Detect which cell encompasses the target text, then output its (x, y) center coordinate. 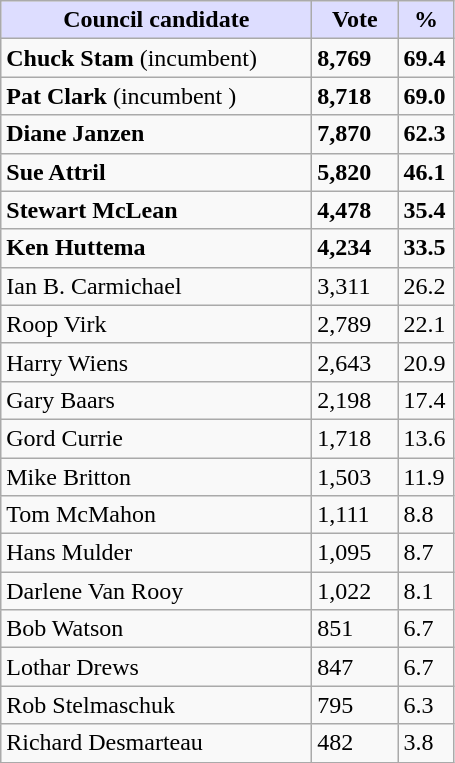
Lothar Drews (156, 667)
Hans Mulder (156, 553)
851 (355, 629)
3.8 (426, 743)
482 (355, 743)
Mike Britton (156, 477)
1,503 (355, 477)
Council candidate (156, 20)
795 (355, 705)
Harry Wiens (156, 362)
33.5 (426, 248)
7,870 (355, 134)
35.4 (426, 210)
8,769 (355, 58)
22.1 (426, 324)
3,311 (355, 286)
2,198 (355, 400)
Darlene Van Rooy (156, 591)
Rob Stelmaschuk (156, 705)
26.2 (426, 286)
Richard Desmarteau (156, 743)
Chuck Stam (incumbent) (156, 58)
Bob Watson (156, 629)
13.6 (426, 438)
4,478 (355, 210)
1,095 (355, 553)
1,718 (355, 438)
17.4 (426, 400)
20.9 (426, 362)
69.0 (426, 96)
Vote (355, 20)
Pat Clark (incumbent ) (156, 96)
46.1 (426, 172)
11.9 (426, 477)
6.3 (426, 705)
1,022 (355, 591)
Gary Baars (156, 400)
Tom McMahon (156, 515)
% (426, 20)
2,789 (355, 324)
8.1 (426, 591)
Gord Currie (156, 438)
Roop Virk (156, 324)
5,820 (355, 172)
62.3 (426, 134)
8,718 (355, 96)
Ian B. Carmichael (156, 286)
2,643 (355, 362)
Ken Huttema (156, 248)
847 (355, 667)
Stewart McLean (156, 210)
4,234 (355, 248)
69.4 (426, 58)
Diane Janzen (156, 134)
Sue Attril (156, 172)
1,111 (355, 515)
8.7 (426, 553)
8.8 (426, 515)
